Search for the cell housing the specified text and yield its (X, Y) center coordinate. 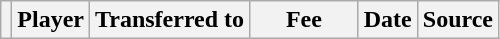
Date (388, 20)
Transferred to (170, 20)
Source (458, 20)
Player (51, 20)
Fee (304, 20)
